Pinpoint the cell where the given text exists, returning its [x, y] midpoint coordinate. 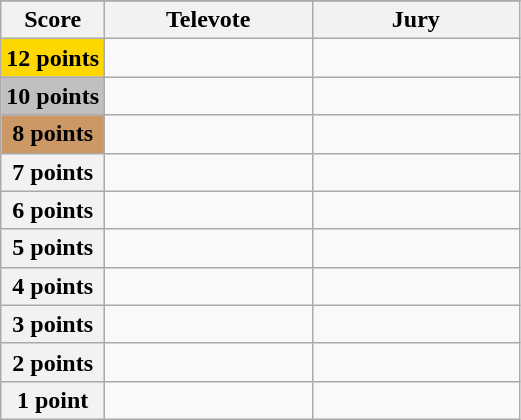
2 points [53, 362]
1 point [53, 400]
12 points [53, 58]
Score [53, 20]
10 points [53, 96]
5 points [53, 248]
6 points [53, 210]
Jury [416, 20]
3 points [53, 324]
7 points [53, 172]
8 points [53, 134]
4 points [53, 286]
Televote [209, 20]
